From the cell containing the given text, extract its center point as (X, Y) coordinate. 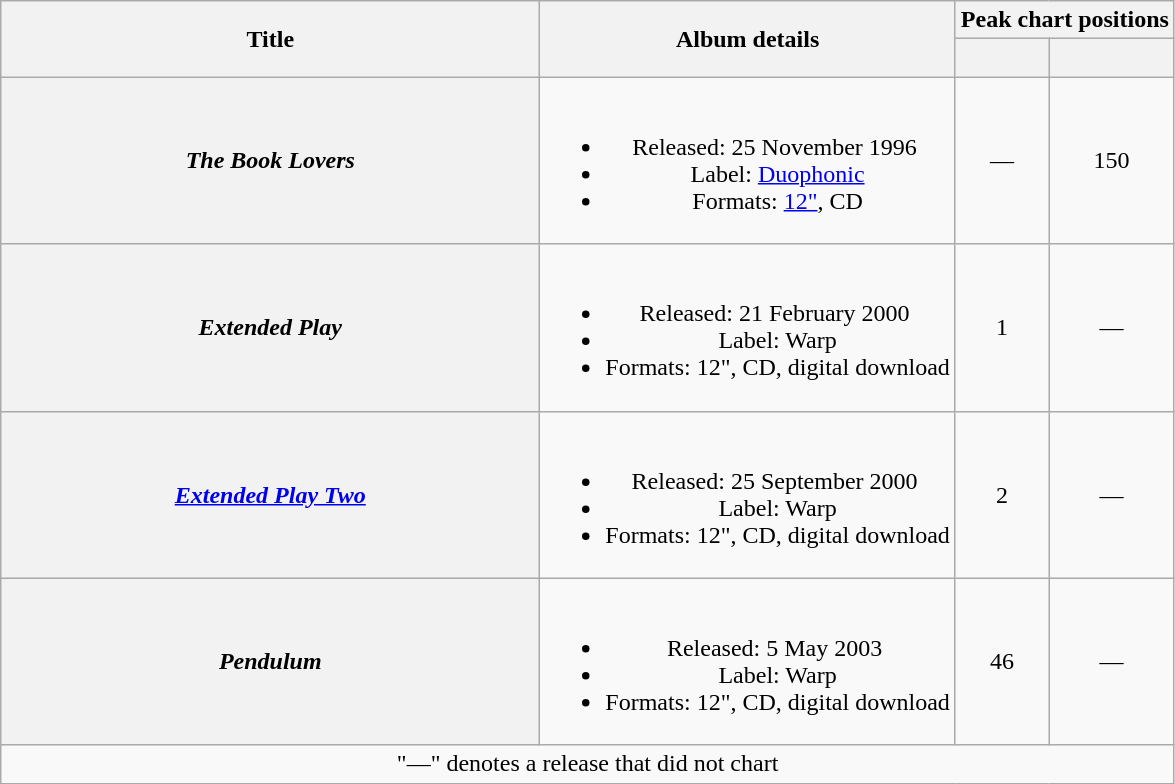
Released: 25 November 1996 Label: Duophonic Formats: 12", CD (748, 160)
150 (1112, 160)
Released: 5 May 2003 Label: Warp Formats: 12", CD, digital download (748, 662)
"—" denotes a release that did not chart (588, 764)
Released: 25 September 2000 Label: Warp Formats: 12", CD, digital download (748, 494)
Extended Play (270, 328)
2 (1002, 494)
The Book Lovers (270, 160)
Album details (748, 39)
Released: 21 February 2000 Label: Warp Formats: 12", CD, digital download (748, 328)
Peak chart positions (1064, 20)
46 (1002, 662)
Extended Play Two (270, 494)
1 (1002, 328)
Pendulum (270, 662)
Title (270, 39)
